Output the (x, y) coordinate of the center of the cell containing the given text.  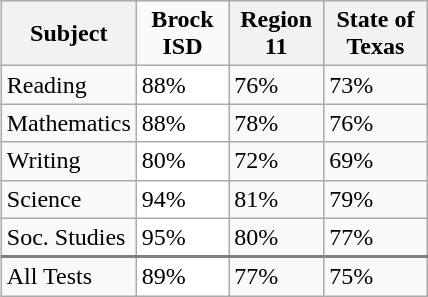
81% (276, 199)
Region 11 (276, 34)
All Tests (68, 276)
89% (182, 276)
79% (376, 199)
Subject (68, 34)
Science (68, 199)
Brock ISD (182, 34)
73% (376, 85)
72% (276, 161)
Writing (68, 161)
95% (182, 238)
78% (276, 123)
Reading (68, 85)
69% (376, 161)
94% (182, 199)
State of Texas (376, 34)
Soc. Studies (68, 238)
75% (376, 276)
Mathematics (68, 123)
